Return the (X, Y) coordinate for the center point of the cell that contains the specified text.  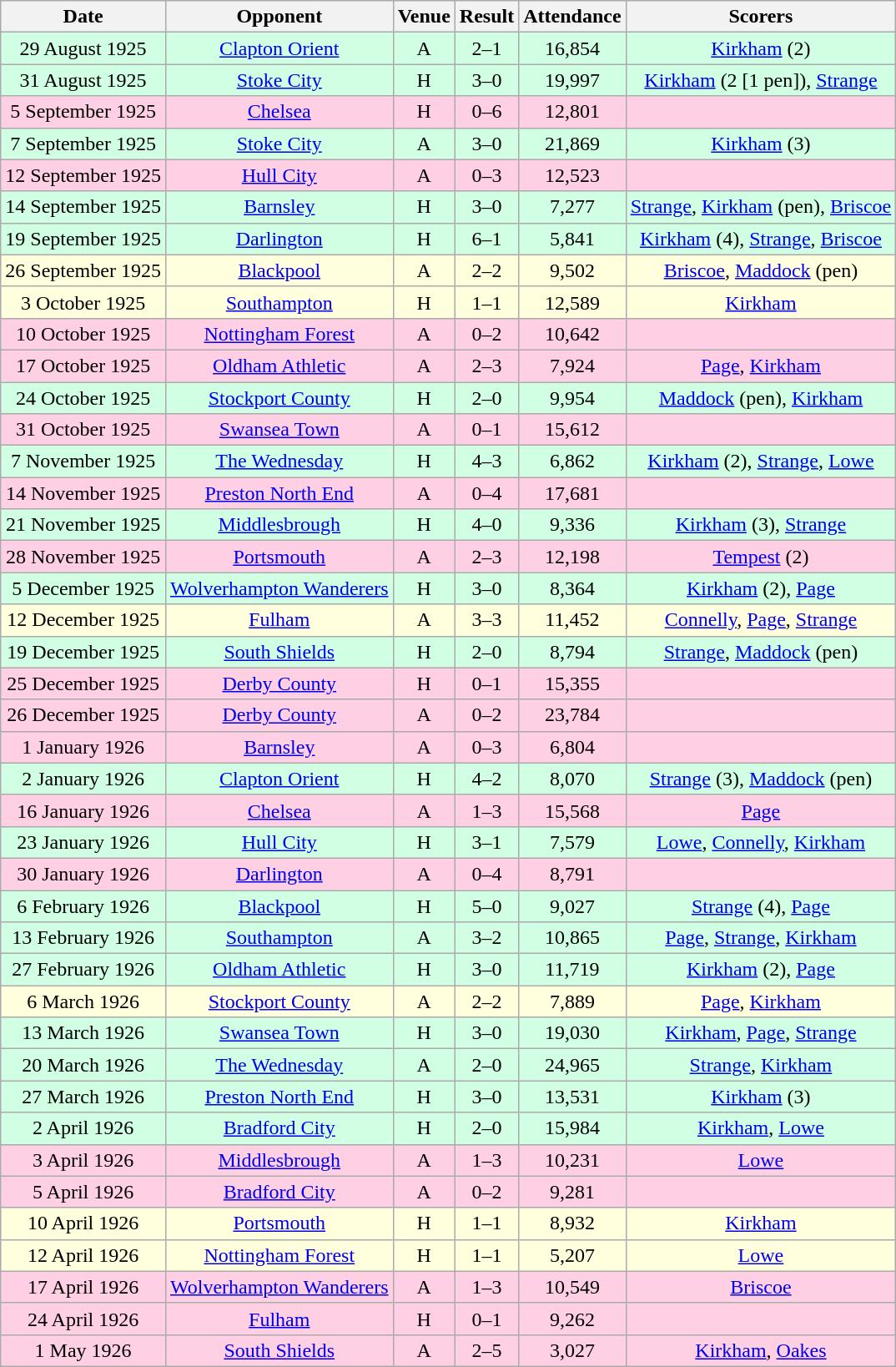
Attendance (572, 17)
9,502 (572, 270)
9,954 (572, 398)
3,027 (572, 1350)
12,589 (572, 302)
Kirkham (3), Strange (761, 525)
4–3 (486, 462)
Strange (4), Page (761, 905)
5,841 (572, 239)
2 April 1926 (83, 1128)
12,801 (572, 112)
7 September 1925 (83, 144)
5 December 1925 (83, 588)
12,523 (572, 175)
3–1 (486, 842)
13 February 1926 (83, 938)
7,277 (572, 207)
7 November 1925 (83, 462)
12,198 (572, 557)
24 October 1925 (83, 398)
Kirkham (2), Strange, Lowe (761, 462)
26 September 1925 (83, 270)
27 March 1926 (83, 1097)
9,281 (572, 1192)
19 September 1925 (83, 239)
3–3 (486, 620)
Kirkham (2) (761, 48)
26 December 1925 (83, 715)
Date (83, 17)
Kirkham (2 [1 pen]), Strange (761, 80)
24,965 (572, 1065)
9,262 (572, 1319)
2–5 (486, 1350)
3 April 1926 (83, 1160)
3 October 1925 (83, 302)
Kirkham, Oakes (761, 1350)
Venue (424, 17)
Page (761, 810)
9,336 (572, 525)
4–0 (486, 525)
10 April 1926 (83, 1223)
Lowe, Connelly, Kirkham (761, 842)
2 January 1926 (83, 779)
Briscoe, Maddock (pen) (761, 270)
Opponent (279, 17)
Strange, Maddock (pen) (761, 652)
6 February 1926 (83, 905)
Tempest (2) (761, 557)
8,791 (572, 874)
16,854 (572, 48)
17,681 (572, 493)
6,804 (572, 747)
6 March 1926 (83, 1001)
4–2 (486, 779)
23,784 (572, 715)
Maddock (pen), Kirkham (761, 398)
7,579 (572, 842)
Strange, Kirkham (pen), Briscoe (761, 207)
13 March 1926 (83, 1033)
31 August 1925 (83, 80)
15,612 (572, 430)
1 May 1926 (83, 1350)
8,932 (572, 1223)
21 November 1925 (83, 525)
11,719 (572, 970)
5–0 (486, 905)
12 April 1926 (83, 1255)
8,070 (572, 779)
14 November 1925 (83, 493)
17 October 1925 (83, 366)
14 September 1925 (83, 207)
5 September 1925 (83, 112)
15,984 (572, 1128)
19,997 (572, 80)
12 September 1925 (83, 175)
Strange (3), Maddock (pen) (761, 779)
16 January 1926 (83, 810)
21,869 (572, 144)
Kirkham, Lowe (761, 1128)
25 December 1925 (83, 683)
Kirkham (4), Strange, Briscoe (761, 239)
Page, Strange, Kirkham (761, 938)
Connelly, Page, Strange (761, 620)
Result (486, 17)
28 November 1925 (83, 557)
5,207 (572, 1255)
9,027 (572, 905)
15,355 (572, 683)
11,452 (572, 620)
8,794 (572, 652)
30 January 1926 (83, 874)
20 March 1926 (83, 1065)
8,364 (572, 588)
Briscoe (761, 1287)
Strange, Kirkham (761, 1065)
19 December 1925 (83, 652)
10,865 (572, 938)
6–1 (486, 239)
27 February 1926 (83, 970)
10,231 (572, 1160)
0–6 (486, 112)
12 December 1925 (83, 620)
Scorers (761, 17)
10,642 (572, 334)
29 August 1925 (83, 48)
7,889 (572, 1001)
15,568 (572, 810)
5 April 1926 (83, 1192)
13,531 (572, 1097)
1 January 1926 (83, 747)
2–1 (486, 48)
7,924 (572, 366)
23 January 1926 (83, 842)
17 April 1926 (83, 1287)
24 April 1926 (83, 1319)
10,549 (572, 1287)
31 October 1925 (83, 430)
10 October 1925 (83, 334)
Kirkham, Page, Strange (761, 1033)
19,030 (572, 1033)
6,862 (572, 462)
3–2 (486, 938)
